Determine the [X, Y] coordinate at the center of the cell enclosing the given text.  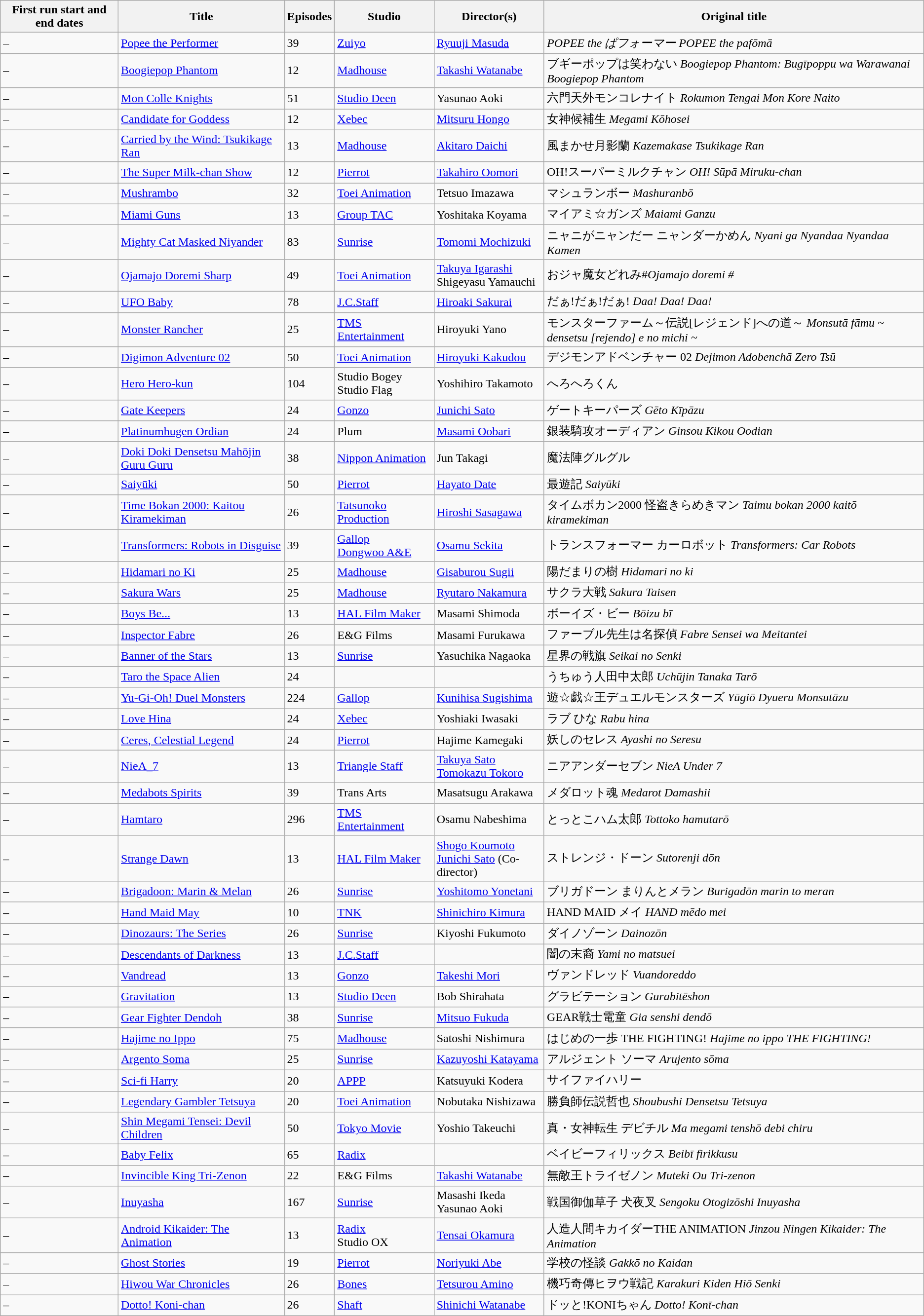
32 [309, 193]
陽だまりの樹 Hidamari no ki [733, 572]
UFO Baby [201, 302]
Strange Dawn [201, 858]
Transformers: Robots in Disguise [201, 545]
Digimon Adventure 02 [201, 357]
勝負師伝説哲也 Shoubushi Densetsu Tetsuya [733, 1101]
RadixStudio OX [384, 1236]
アルジェント ソーマ Arujento sōma [733, 1060]
女神候補生 Megami Kōhosei [733, 119]
Kazuyoshi Katayama [489, 1060]
Zuiyo [384, 43]
APPP [384, 1081]
10 [309, 913]
Android Kikaider: The Animation [201, 1236]
魔法陣グルグル [733, 458]
Masami Furukawa [489, 635]
Dinozaurs: The Series [201, 934]
Hand Maid May [201, 913]
22 [309, 1175]
戦国御伽草子 犬夜叉 Sengoku Otogizōshi Inuyasha [733, 1202]
Yu-Gi-Oh! Duel Monsters [201, 698]
Hiroyuki Yano [489, 330]
Tomomi Mochizuki [489, 242]
Hidamari no Ki [201, 572]
Gallop [384, 698]
Ryuuji Masuda [489, 43]
Tokyo Movie [384, 1128]
Shogo KoumotoJunichi Sato (Co-director) [489, 858]
モンスターファーム～伝説[レジェンド]への道～ Monsutā fāmu ~ densetsu [rejendo] e no michi ~ [733, 330]
Hajime Kamegaki [489, 740]
はじめの一歩 THE FIGHTING! Hajime no ippo THE FIGHTING! [733, 1038]
Banner of the Stars [201, 656]
Studio [384, 17]
Title [201, 17]
Studio BogeyStudio Flag [384, 384]
Mushrambo [201, 193]
Mitsuru Hongo [489, 119]
Legendary Gambler Tetsuya [201, 1101]
ファーブル先生は名探偵 Fabre Sensei wa Meitantei [733, 635]
HAND MAID メイ HAND mēdo mei [733, 913]
Boogiepop Phantom [201, 71]
GEAR戦士電童 Gia senshi dendō [733, 1017]
サイファイハリー [733, 1081]
Medabots Spirits [201, 793]
Yasunao Aoki [489, 99]
Inuyasha [201, 1202]
遊☆戯☆王デュエルモンスターズ Yūgiō Dyueru Monsutāzu [733, 698]
51 [309, 99]
GallopDongwoo A&E [384, 545]
ラブ ひな Rabu hina [733, 719]
Takuya IgarashiShigeyasu Yamauchi [489, 275]
サクラ大戦 Sakura Taisen [733, 593]
最遊記 Saiyūki [733, 485]
Candidate for Goddess [201, 119]
The Super Milk-chan Show [201, 173]
Noriyuki Abe [489, 1263]
104 [309, 384]
Time Bokan 2000: Kaitou Kiramekiman [201, 512]
Descendants of Darkness [201, 954]
闇の末裔 Yami no matsuei [733, 954]
六門天外モンコレナイト Rokumon Tengai Mon Kore Naito [733, 99]
Hajime no Ippo [201, 1038]
Hiroaki Sakurai [489, 302]
とっとこハム太郎 Tottoko hamutarō [733, 819]
Yoshio Takeuchi [489, 1128]
銀装騎攻オーディアン Ginsou Kikou Oodian [733, 431]
Sakura Wars [201, 593]
Group TAC [384, 214]
妖しのセレス Ayashi no Seresu [733, 740]
Kunihisa Sugishima [489, 698]
Shin Megami Tensei: Devil Children [201, 1128]
Bones [384, 1284]
Nobutaka Nishizawa [489, 1101]
Masashi IkedaYasunao Aoki [489, 1202]
Mitsuo Fukuda [489, 1017]
Ceres, Celestial Legend [201, 740]
First run start and end dates [59, 17]
Miami Guns [201, 214]
マイアミ☆ガンズ Maiami Ganzu [733, 214]
Gate Keepers [201, 411]
ニャニがニャンだー ニャンダーかめん Nyani ga Nyandaa Nyandaa Kamen [733, 242]
ブリガドーン まりんとメラン Burigadōn marin to meran [733, 891]
星界の戦旗 Seikai no Senki [733, 656]
Nippon Animation [384, 458]
Radix [384, 1155]
ブギーポップは笑わない Boogiepop Phantom: Bugīpoppu wa Warawanai Boogiepop Phantom [733, 71]
19 [309, 1263]
Osamu Sekita [489, 545]
Hayato Date [489, 485]
マシュランボー Mashuranbō [733, 193]
Gisaburou Sugii [489, 572]
Baby Felix [201, 1155]
Carried by the Wind: Tsukikage Ran [201, 146]
メダロット魂 Medarot Damashii [733, 793]
Kiyoshi Fukumoto [489, 934]
Sci-fi Harry [201, 1081]
機巧奇傳ヒヲウ戦記 Karakuri Kiden Hiō Senki [733, 1284]
Platinumhugen Ordian [201, 431]
ベイビーフィリックス Beibī firikkusu [733, 1155]
デジモンアドベンチャー 02 Dejimon Adobenchā Zero Tsū [733, 357]
Hero Hero-kun [201, 384]
Triangle Staff [384, 767]
Yasuchika Nagaoka [489, 656]
Argento Soma [201, 1060]
Gear Fighter Dendoh [201, 1017]
トランスフォーマー カーロボット Transformers: Car Robots [733, 545]
Tensai Okamura [489, 1236]
ドッと!KONIちゃん Dotto! Konī-chan [733, 1306]
Trans Arts [384, 793]
296 [309, 819]
Hiroshi Sasagawa [489, 512]
Akitaro Daichi [489, 146]
グラビテーション Gurabitēshon [733, 997]
TNK [384, 913]
Popee the Performer [201, 43]
おジャ魔女どれみ#Ojamajo doremi # [733, 275]
224 [309, 698]
ボーイズ・ビー Bōizu bī [733, 614]
Hamtaro [201, 819]
Katsuyuki Kodera [489, 1081]
Gravitation [201, 997]
Brigadoon: Marin & Melan [201, 891]
ダイノゾーン Dainozōn [733, 934]
Masami Oobari [489, 431]
ヴァンドレッド Vuandoreddo [733, 976]
Taro the Space Alien [201, 677]
学校の怪談 Gakkō no Kaidan [733, 1263]
Ryutaro Nakamura [489, 593]
Ojamajo Doremi Sharp [201, 275]
Shinichiro Kimura [489, 913]
Director(s) [489, 17]
Vandread [201, 976]
Satoshi Nishimura [489, 1038]
Dotto! Koni-chan [201, 1306]
Doki Doki Densetsu Mahōjin Guru Guru [201, 458]
Yoshitaka Koyama [489, 214]
Masami Shimoda [489, 614]
Boys Be... [201, 614]
Yoshihiro Takamoto [489, 384]
無敵王トライゼノン Muteki Ou Tri-zenon [733, 1175]
うちゅう人田中太郎 Uchūjin Tanaka Tarō [733, 677]
Shinichi Watanabe [489, 1306]
49 [309, 275]
75 [309, 1038]
Junichi Sato [489, 411]
Takeshi Mori [489, 976]
Tetsurou Amino [489, 1284]
風まかせ月影蘭 Kazemakase Tsukikage Ran [733, 146]
Plum [384, 431]
Bob Shirahata [489, 997]
へろへろくん [733, 384]
OH!スーパーミルクチャン OH! Sūpā Miruku-chan [733, 173]
Hiwou War Chronicles [201, 1284]
ニアアンダーセブン NieA Under 7 [733, 767]
Jun Takagi [489, 458]
Masatsugu Arakawa [489, 793]
Episodes [309, 17]
Mon Colle Knights [201, 99]
Tatsunoko Production [384, 512]
Monster Rancher [201, 330]
Hiroyuki Kakudou [489, 357]
Love Hina [201, 719]
167 [309, 1202]
Tetsuo Imazawa [489, 193]
Yoshiaki Iwasaki [489, 719]
タイムボカン2000 怪盗きらめきマン Taimu bokan 2000 kaitō kiramekiman [733, 512]
NieA_7 [201, 767]
Shaft [384, 1306]
ゲートキーパーズ Gēto Kīpāzu [733, 411]
Takahiro Oomori [489, 173]
Original title [733, 17]
真・女神転生 デビチル Ma megami tenshō debi chiru [733, 1128]
Mighty Cat Masked Niyander [201, 242]
Saiyūki [201, 485]
78 [309, 302]
65 [309, 1155]
Invincible King Tri-Zenon [201, 1175]
Yoshitomo Yonetani [489, 891]
83 [309, 242]
ストレンジ・ドーン Sutorenji dōn [733, 858]
人造人間キカイダーTHE ANIMATION Jinzou Ningen Kikaider: The Animation [733, 1236]
Takuya SatoTomokazu Tokoro [489, 767]
POPEE the ぱフォーマー POPEE the pafōmā [733, 43]
Inspector Fabre [201, 635]
Ghost Stories [201, 1263]
だぁ!だぁ!だぁ! Daa! Daa! Daa! [733, 302]
Osamu Nabeshima [489, 819]
